Search for the cell housing the specified text and yield its [x, y] center coordinate. 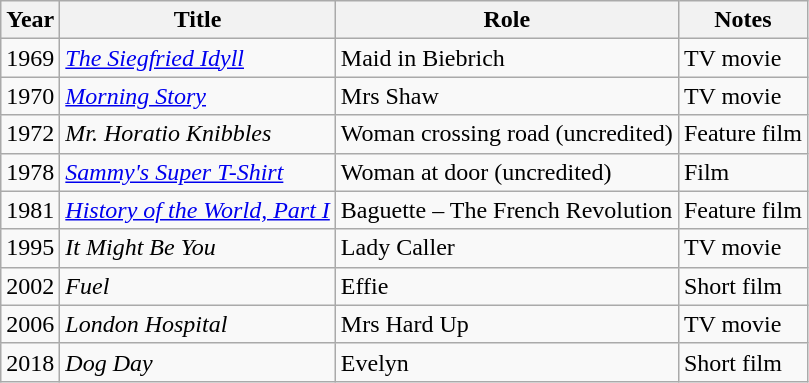
Woman crossing road (uncredited) [506, 134]
Fuel [198, 286]
1969 [30, 58]
Role [506, 20]
It Might Be You [198, 248]
2018 [30, 362]
1970 [30, 96]
1981 [30, 210]
Film [742, 172]
Maid in Biebrich [506, 58]
Woman at door (uncredited) [506, 172]
1995 [30, 248]
2006 [30, 324]
History of the World, Part I [198, 210]
Lady Caller [506, 248]
Effie [506, 286]
2002 [30, 286]
Baguette – The French Revolution [506, 210]
Evelyn [506, 362]
1972 [30, 134]
London Hospital [198, 324]
Year [30, 20]
Title [198, 20]
Mrs Hard Up [506, 324]
Notes [742, 20]
Morning Story [198, 96]
Mr. Horatio Knibbles [198, 134]
1978 [30, 172]
Dog Day [198, 362]
Mrs Shaw [506, 96]
The Siegfried Idyll [198, 58]
Sammy's Super T-Shirt [198, 172]
